Provide the (x, y) coordinate of the cell's center where the given text is located.  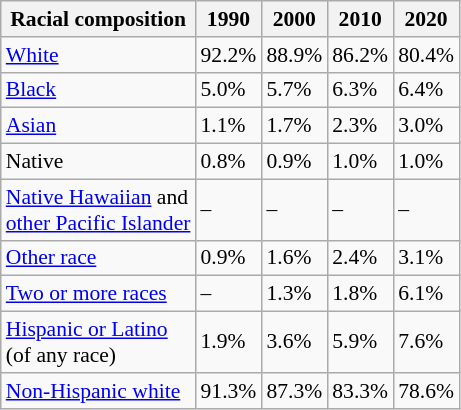
1.1% (228, 126)
Asian (98, 126)
88.9% (294, 55)
6.3% (360, 90)
2000 (294, 19)
7.6% (426, 342)
Other race (98, 258)
86.2% (360, 55)
Hispanic or Latino(of any race) (98, 342)
1.6% (294, 258)
Native Hawaiian andother Pacific Islander (98, 210)
1990 (228, 19)
3.1% (426, 258)
Non-Hispanic white (98, 391)
5.9% (360, 342)
1.7% (294, 126)
92.2% (228, 55)
0.8% (228, 162)
2020 (426, 19)
2.4% (360, 258)
5.0% (228, 90)
Native (98, 162)
White (98, 55)
Two or more races (98, 294)
Black (98, 90)
2010 (360, 19)
1.8% (360, 294)
3.0% (426, 126)
Racial composition (98, 19)
2.3% (360, 126)
83.3% (360, 391)
91.3% (228, 391)
80.4% (426, 55)
6.1% (426, 294)
78.6% (426, 391)
5.7% (294, 90)
6.4% (426, 90)
87.3% (294, 391)
1.9% (228, 342)
1.3% (294, 294)
3.6% (294, 342)
